Extract the (X, Y) coordinate from the center of the cell holding the provided text.  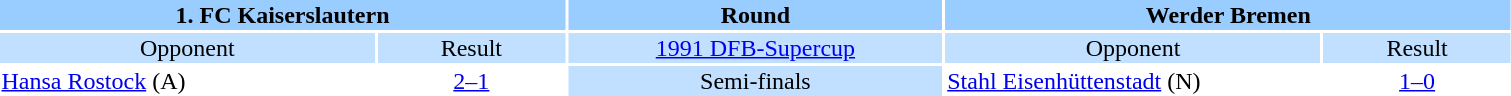
Semi-finals (756, 81)
1–0 (1416, 81)
1991 DFB-Supercup (756, 48)
Round (756, 15)
Stahl Eisenhüttenstadt (N) (1134, 81)
Hansa Rostock (A) (188, 81)
Werder Bremen (1228, 15)
1. FC Kaiserslautern (282, 15)
2–1 (472, 81)
